For the text-containing cell, return its midpoint in [x, y] coordinate format. 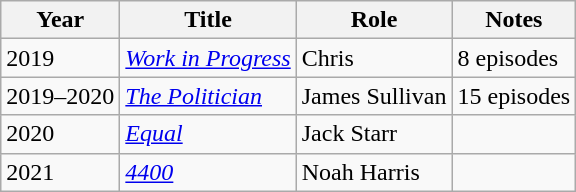
2019–2020 [60, 96]
4400 [208, 172]
Notes [514, 20]
The Politician [208, 96]
15 episodes [514, 96]
Noah Harris [374, 172]
Work in Progress [208, 58]
Chris [374, 58]
8 episodes [514, 58]
2020 [60, 134]
Equal [208, 134]
James Sullivan [374, 96]
2021 [60, 172]
2019 [60, 58]
Role [374, 20]
Jack Starr [374, 134]
Title [208, 20]
Year [60, 20]
